Scan for the cell matching the given text and deliver its [X, Y] coordinate at center. 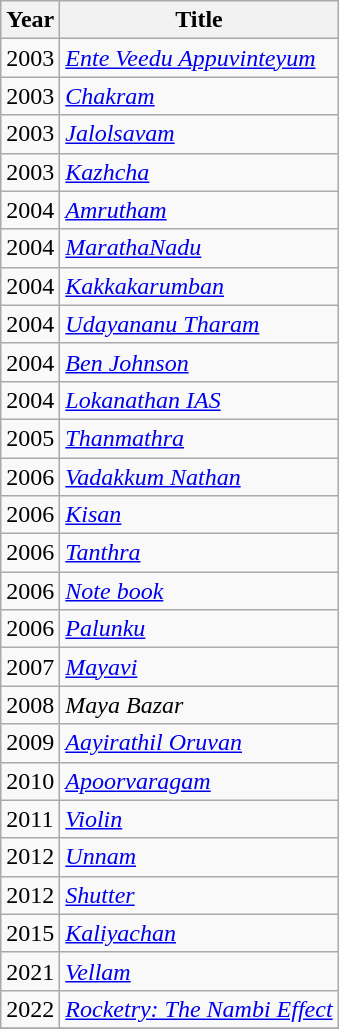
2007 [30, 667]
Violin [199, 819]
2008 [30, 705]
2011 [30, 819]
Kazhcha [199, 172]
2015 [30, 933]
Shutter [199, 895]
2022 [30, 1009]
Year [30, 20]
Vadakkum Nathan [199, 477]
Vellam [199, 971]
Apoorvaragam [199, 781]
Note book [199, 591]
2009 [30, 743]
Ente Veedu Appuvinteyum [199, 58]
Kisan [199, 515]
2005 [30, 438]
Tanthra [199, 553]
Kakkakarumban [199, 286]
Jalolsavam [199, 134]
2010 [30, 781]
Amrutham [199, 210]
Lokanathan IAS [199, 400]
Unnam [199, 857]
2021 [30, 971]
Palunku [199, 629]
Rocketry: The Nambi Effect [199, 1009]
Chakram [199, 96]
Ben Johnson [199, 362]
Maya Bazar [199, 705]
Thanmathra [199, 438]
Aayirathil Oruvan [199, 743]
Title [199, 20]
MarathaNadu [199, 248]
Udayananu Tharam [199, 324]
Mayavi [199, 667]
Kaliyachan [199, 933]
